Detect which cell encompasses the target text, then output its [x, y] center coordinate. 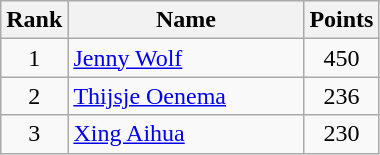
450 [342, 58]
2 [34, 96]
Thijsje Oenema [186, 96]
3 [34, 134]
Rank [34, 20]
230 [342, 134]
236 [342, 96]
Jenny Wolf [186, 58]
Points [342, 20]
Xing Aihua [186, 134]
1 [34, 58]
Name [186, 20]
